Locate the cell with the specified text and output its (x, y) center coordinate. 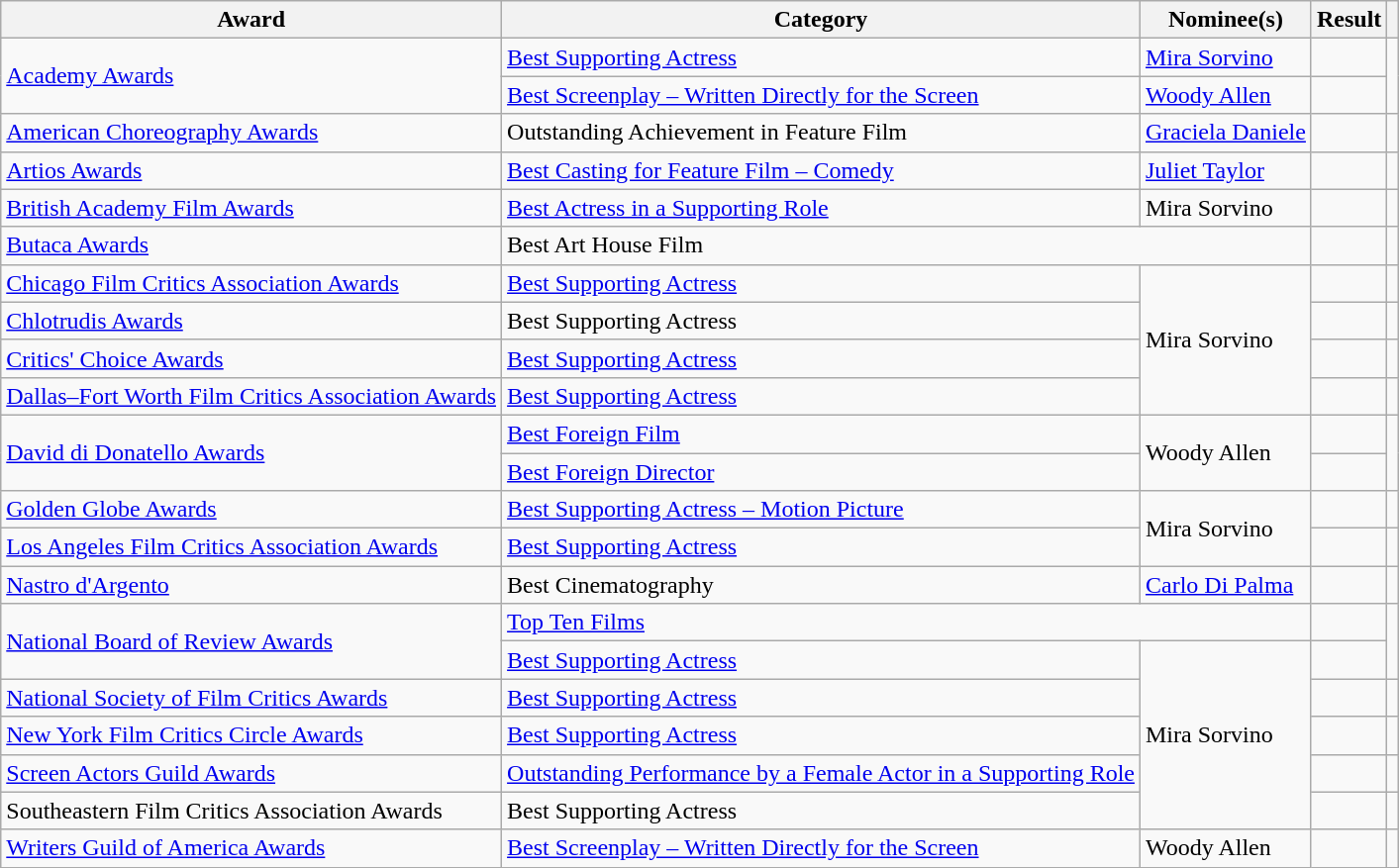
Screen Actors Guild Awards (251, 773)
Best Casting for Feature Film – Comedy (822, 170)
Writers Guild of America Awards (251, 848)
British Academy Film Awards (251, 208)
New York Film Critics Circle Awards (251, 735)
Nominee(s) (1226, 20)
Dallas–Fort Worth Film Critics Association Awards (251, 396)
Los Angeles Film Critics Association Awards (251, 547)
Top Ten Films (907, 623)
Award (251, 20)
Golden Globe Awards (251, 510)
Best Foreign Director (822, 472)
National Board of Review Awards (251, 641)
Southeastern Film Critics Association Awards (251, 811)
Chlotrudis Awards (251, 321)
Critics' Choice Awards (251, 358)
Result (1349, 20)
Best Cinematography (822, 585)
Butaca Awards (251, 245)
Carlo Di Palma (1226, 585)
Category (822, 20)
National Society of Film Critics Awards (251, 698)
David di Donatello Awards (251, 452)
Artios Awards (251, 170)
Graciela Daniele (1226, 133)
American Choreography Awards (251, 133)
Outstanding Achievement in Feature Film (822, 133)
Chicago Film Critics Association Awards (251, 283)
Best Foreign Film (822, 434)
Nastro d'Argento (251, 585)
Best Art House Film (907, 245)
Best Supporting Actress – Motion Picture (822, 510)
Best Actress in a Supporting Role (822, 208)
Academy Awards (251, 76)
Juliet Taylor (1226, 170)
Outstanding Performance by a Female Actor in a Supporting Role (822, 773)
